Capture the cell that displays the provided text and extract its [X, Y] central coordinate. 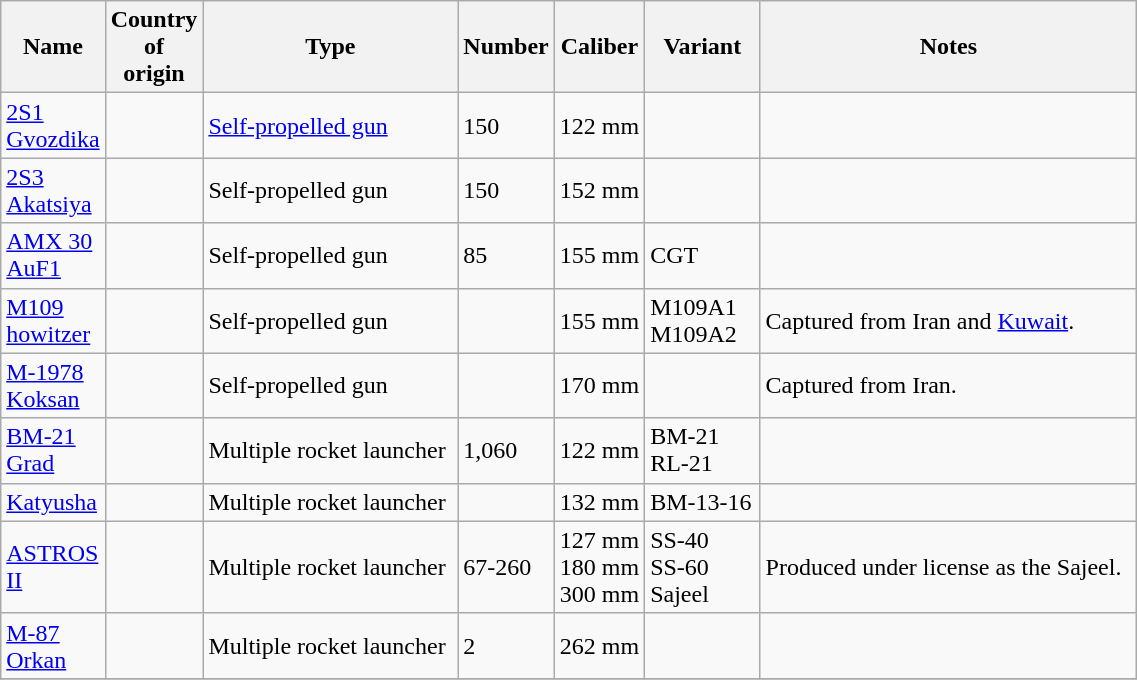
M-87 Orkan [53, 646]
BM-21 Grad [53, 450]
2S1 Gvozdika [53, 126]
AMX 30 AuF1 [53, 256]
SS-40SS-60Sajeel [702, 567]
Captured from Iran and Kuwait. [948, 320]
2 [506, 646]
M-1978 Koksan [53, 386]
Katyusha [53, 502]
Produced under license as the Sajeel. [948, 567]
M109A1M109A2 [702, 320]
152 mm [599, 190]
Type [330, 47]
262 mm [599, 646]
Name [53, 47]
BM-21RL-21 [702, 450]
M109 howitzer [53, 320]
132 mm [599, 502]
ASTROS II [53, 567]
170 mm [599, 386]
67-260 [506, 567]
Captured from Iran. [948, 386]
85 [506, 256]
Number [506, 47]
BM-13-16 [702, 502]
Notes [948, 47]
127 mm180 mm300 mm [599, 567]
2S3 Akatsiya [53, 190]
Caliber [599, 47]
1,060 [506, 450]
Variant [702, 47]
Country of origin [154, 47]
CGT [702, 256]
